Return the [x, y] coordinate for the center point of the cell that contains the specified text.  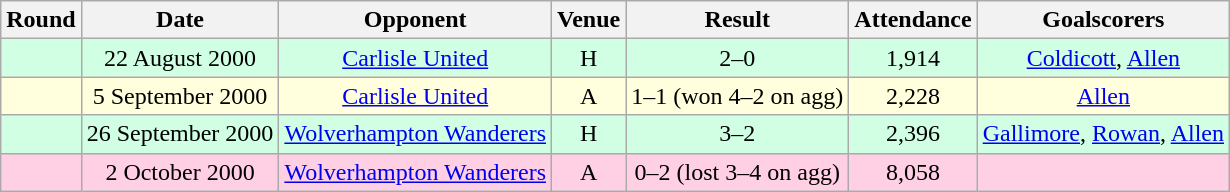
Date [180, 20]
Gallimore, Rowan, Allen [1103, 134]
0–2 (lost 3–4 on agg) [738, 172]
Round [41, 20]
2,228 [913, 96]
8,058 [913, 172]
1–1 (won 4–2 on agg) [738, 96]
Allen [1103, 96]
Opponent [416, 20]
Attendance [913, 20]
2 October 2000 [180, 172]
Result [738, 20]
Goalscorers [1103, 20]
2–0 [738, 58]
26 September 2000 [180, 134]
2,396 [913, 134]
Coldicott, Allen [1103, 58]
5 September 2000 [180, 96]
3–2 [738, 134]
22 August 2000 [180, 58]
1,914 [913, 58]
Venue [589, 20]
